From the cell containing the given text, extract its center point as [x, y] coordinate. 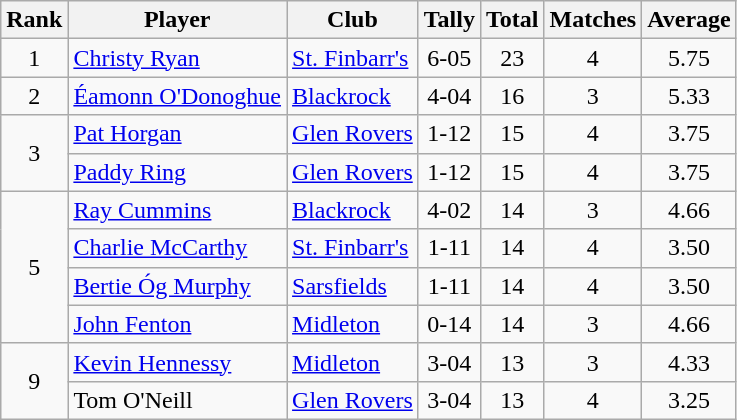
Charlie McCarthy [178, 248]
John Fenton [178, 324]
Éamonn O'Donoghue [178, 96]
4.33 [690, 362]
Player [178, 20]
5 [34, 267]
Sarsfields [353, 286]
5.33 [690, 96]
4-02 [449, 210]
Average [690, 20]
Matches [593, 20]
Total [512, 20]
Christy Ryan [178, 58]
Tally [449, 20]
1 [34, 58]
Pat Horgan [178, 134]
Bertie Óg Murphy [178, 286]
4-04 [449, 96]
Tom O'Neill [178, 400]
Kevin Hennessy [178, 362]
5.75 [690, 58]
16 [512, 96]
6-05 [449, 58]
Club [353, 20]
23 [512, 58]
2 [34, 96]
3.25 [690, 400]
Ray Cummins [178, 210]
Paddy Ring [178, 172]
Rank [34, 20]
9 [34, 381]
0-14 [449, 324]
